Pinpoint the cell where the given text exists, returning its [X, Y] midpoint coordinate. 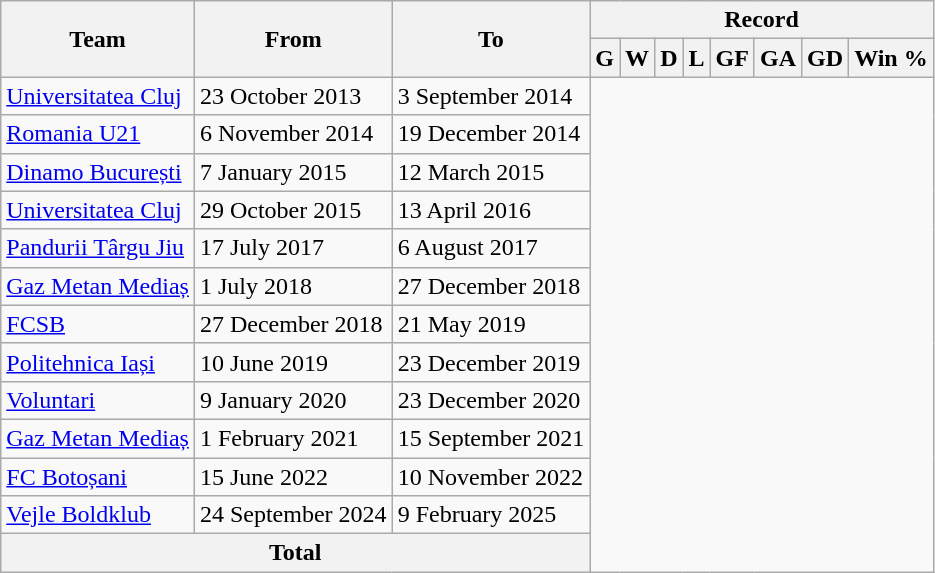
12 March 2015 [491, 172]
9 February 2025 [491, 515]
FCSB [98, 324]
W [638, 58]
23 December 2020 [491, 400]
7 January 2015 [293, 172]
10 November 2022 [491, 477]
23 October 2013 [293, 96]
Win % [892, 58]
21 May 2019 [491, 324]
L [696, 58]
3 September 2014 [491, 96]
6 November 2014 [293, 134]
1 February 2021 [293, 438]
15 June 2022 [293, 477]
6 August 2017 [491, 248]
Politehnica Iași [98, 362]
15 September 2021 [491, 438]
GF [732, 58]
Romania U21 [98, 134]
10 June 2019 [293, 362]
GA [778, 58]
19 December 2014 [491, 134]
24 September 2024 [293, 515]
29 October 2015 [293, 210]
D [669, 58]
Total [296, 553]
17 July 2017 [293, 248]
FC Botoșani [98, 477]
Voluntari [98, 400]
GD [826, 58]
From [293, 39]
G [605, 58]
Team [98, 39]
23 December 2019 [491, 362]
Vejle Boldklub [98, 515]
13 April 2016 [491, 210]
Pandurii Târgu Jiu [98, 248]
Record [762, 20]
Dinamo București [98, 172]
1 July 2018 [293, 286]
To [491, 39]
9 January 2020 [293, 400]
